Pinpoint the cell where the given text exists, returning its (X, Y) midpoint coordinate. 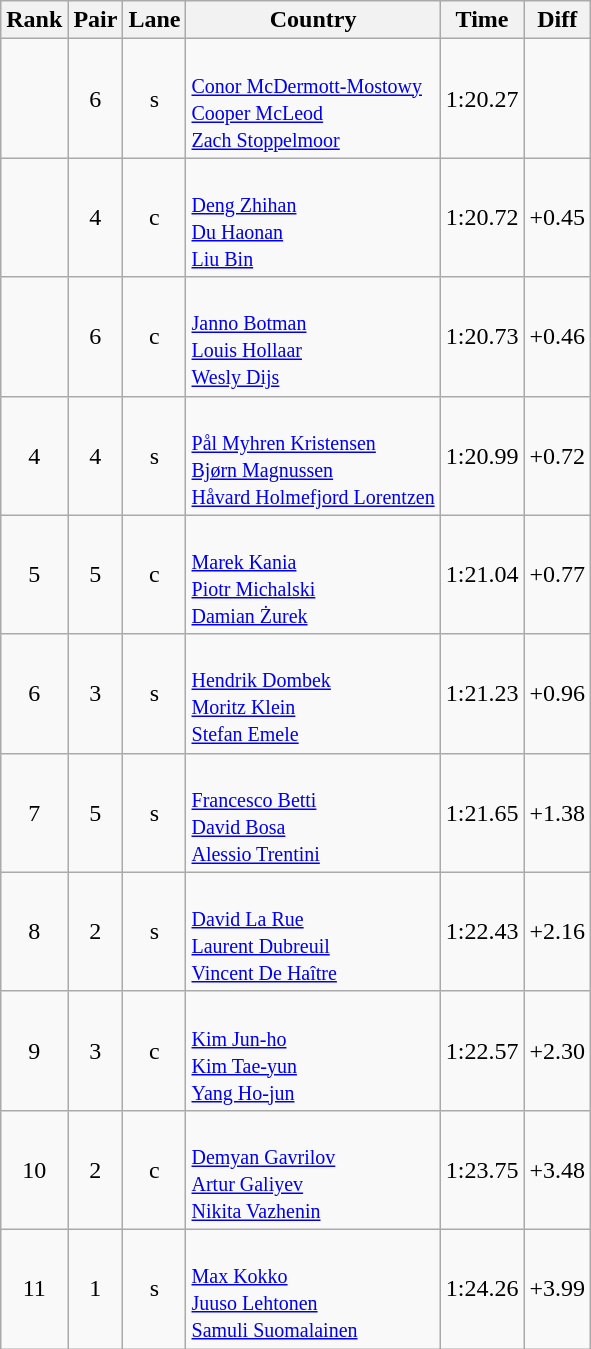
1:22.43 (482, 932)
+0.45 (558, 218)
1:20.99 (482, 456)
Kim Jun-hoKim Tae-yunYang Ho-jun (313, 1050)
Rank (34, 20)
Max KokkoJuuso LehtonenSamuli Suomalainen (313, 1288)
David La RueLaurent DubreuilVincent De Haître (313, 932)
1:21.23 (482, 694)
Deng ZhihanDu HaonanLiu Bin (313, 218)
1:20.27 (482, 98)
7 (34, 812)
1:24.26 (482, 1288)
1:21.65 (482, 812)
1 (96, 1288)
Lane (154, 20)
1:20.72 (482, 218)
1:21.04 (482, 574)
+2.16 (558, 932)
Francesco BettiDavid BosaAlessio Trentini (313, 812)
Conor McDermott-MostowyCooper McLeodZach Stoppelmoor (313, 98)
9 (34, 1050)
Pål Myhren KristensenBjørn MagnussenHåvard Holmefjord Lorentzen (313, 456)
Marek KaniaPiotr MichalskiDamian Żurek (313, 574)
1:20.73 (482, 336)
8 (34, 932)
Country (313, 20)
Pair (96, 20)
+3.48 (558, 1170)
10 (34, 1170)
11 (34, 1288)
+1.38 (558, 812)
Janno BotmanLouis HollaarWesly Dijs (313, 336)
Time (482, 20)
+0.72 (558, 456)
1:23.75 (482, 1170)
Demyan GavrilovArtur GaliyevNikita Vazhenin (313, 1170)
+0.96 (558, 694)
Hendrik DombekMoritz KleinStefan Emele (313, 694)
+3.99 (558, 1288)
+2.30 (558, 1050)
1:22.57 (482, 1050)
Diff (558, 20)
+0.46 (558, 336)
+0.77 (558, 574)
